Output the [x, y] coordinate of the center of the cell containing the given text.  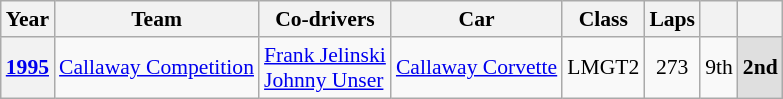
2nd [760, 68]
Car [476, 19]
Team [156, 19]
Year [28, 19]
273 [672, 68]
Laps [672, 19]
Co-drivers [325, 19]
Callaway Competition [156, 68]
Callaway Corvette [476, 68]
9th [719, 68]
LMGT2 [603, 68]
1995 [28, 68]
Frank Jelinski Johnny Unser [325, 68]
Class [603, 19]
